Identify which cell holds the provided text, then report its (X, Y) central coordinate. 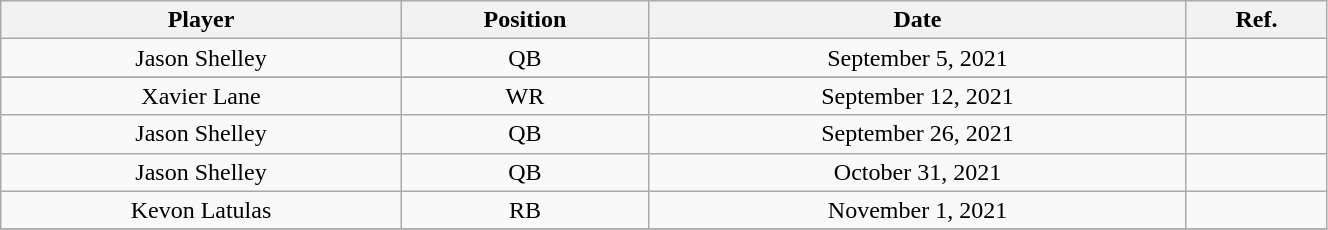
September 5, 2021 (918, 58)
November 1, 2021 (918, 210)
October 31, 2021 (918, 172)
WR (524, 96)
Player (201, 20)
Kevon Latulas (201, 210)
Date (918, 20)
September 26, 2021 (918, 134)
Position (524, 20)
Ref. (1256, 20)
RB (524, 210)
Xavier Lane (201, 96)
September 12, 2021 (918, 96)
